Output the (X, Y) coordinate of the center of the cell containing the given text.  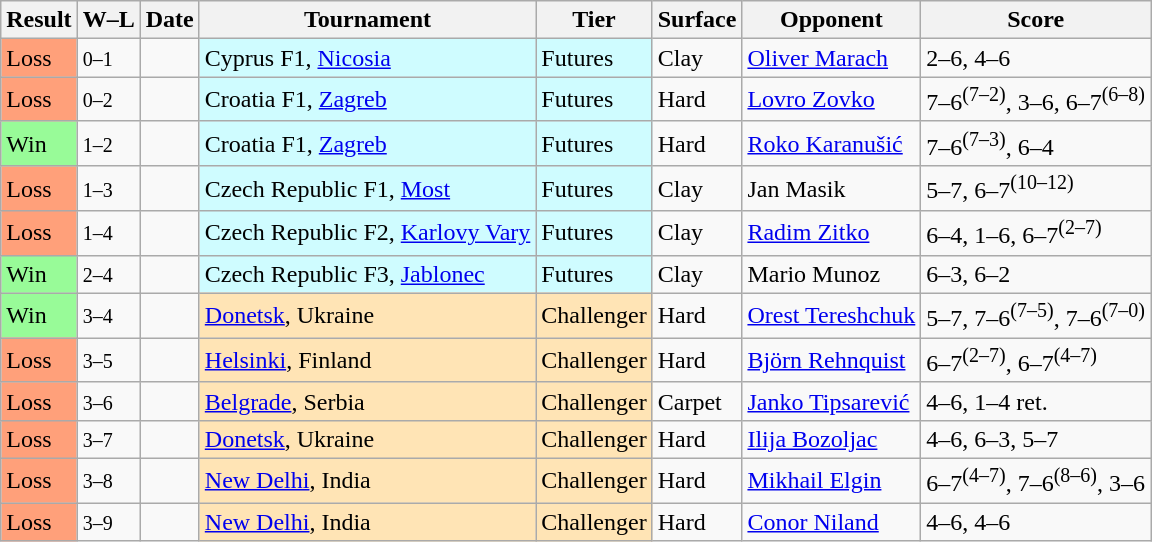
Belgrade, Serbia (368, 401)
Conor Niland (832, 522)
Score (1036, 20)
Björn Rehnquist (832, 360)
Janko Tipsarević (832, 401)
3–9 (108, 522)
Czech Republic F1, Most (368, 188)
Mikhail Elgin (832, 480)
0–2 (108, 100)
4–6, 1–4 ret. (1036, 401)
4–6, 6–3, 5–7 (1036, 439)
Czech Republic F2, Karlovy Vary (368, 234)
3–6 (108, 401)
Ilija Bozoljac (832, 439)
6–3, 6–2 (1036, 274)
3–8 (108, 480)
Jan Masik (832, 188)
3–4 (108, 316)
Lovro Zovko (832, 100)
3–7 (108, 439)
1–2 (108, 144)
Oliver Marach (832, 58)
Tier (594, 20)
5–7, 6–7(10–12) (1036, 188)
7–6(7–2), 3–6, 6–7(6–8) (1036, 100)
6–7(4–7), 7–6(8–6), 3–6 (1036, 480)
6–4, 1–6, 6–7(2–7) (1036, 234)
2–6, 4–6 (1036, 58)
Mario Munoz (832, 274)
5–7, 7–6(7–5), 7–6(7–0) (1036, 316)
Helsinki, Finland (368, 360)
Tournament (368, 20)
2–4 (108, 274)
Roko Karanušić (832, 144)
4–6, 4–6 (1036, 522)
Opponent (832, 20)
Date (170, 20)
7–6(7–3), 6–4 (1036, 144)
Carpet (697, 401)
3–5 (108, 360)
0–1 (108, 58)
6–7(2–7), 6–7(4–7) (1036, 360)
1–4 (108, 234)
Czech Republic F3, Jablonec (368, 274)
Result (39, 20)
Radim Zitko (832, 234)
1–3 (108, 188)
Cyprus F1, Nicosia (368, 58)
W–L (108, 20)
Orest Tereshchuk (832, 316)
Surface (697, 20)
